Determine the (X, Y) coordinate at the center of the cell enclosing the given text.  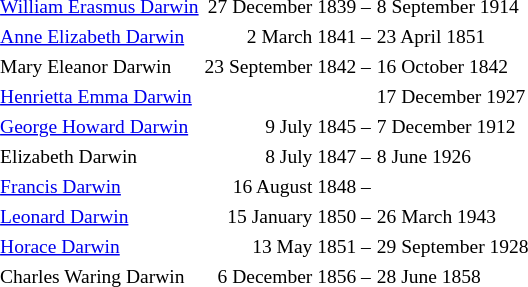
16 August 1848 – (288, 186)
8 July 1847 – (288, 156)
13 May 1851 – (288, 246)
15 January 1850 – (288, 216)
2 March 1841 – (288, 36)
9 July 1845 – (288, 126)
23 September 1842 – (288, 66)
